Return (x, y) of the center of cell containing provided text 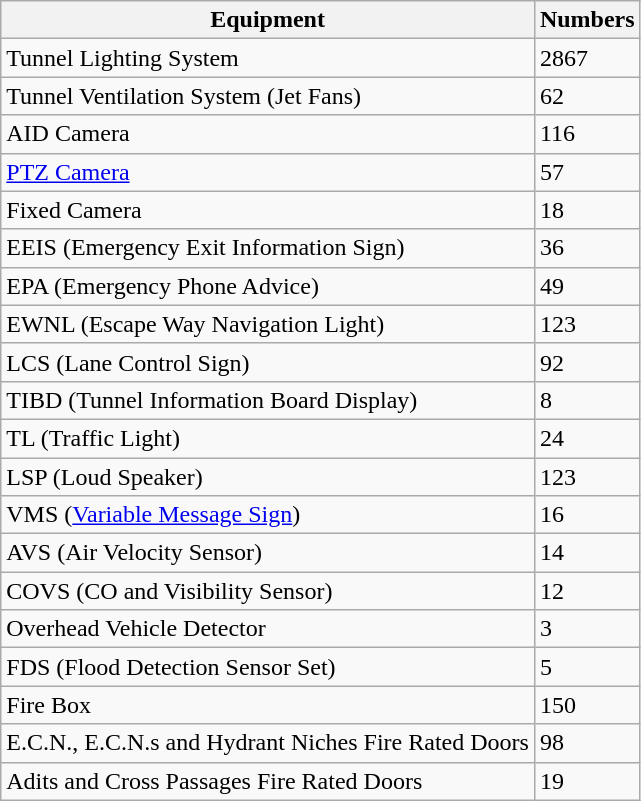
Numbers (587, 20)
EEIS (Emergency Exit Information Sign) (268, 248)
98 (587, 743)
Equipment (268, 20)
EPA (Emergency Phone Advice) (268, 286)
LSP (Loud Speaker) (268, 477)
E.C.N., E.C.N.s and Hydrant Niches Fire Rated Doors (268, 743)
TL (Traffic Light) (268, 438)
3 (587, 629)
COVS (CO and Visibility Sensor) (268, 591)
57 (587, 172)
116 (587, 134)
PTZ Camera (268, 172)
16 (587, 515)
49 (587, 286)
AID Camera (268, 134)
VMS (Variable Message Sign) (268, 515)
Overhead Vehicle Detector (268, 629)
EWNL (Escape Way Navigation Light) (268, 324)
LCS (Lane Control Sign) (268, 362)
36 (587, 248)
24 (587, 438)
Adits and Cross Passages Fire Rated Doors (268, 781)
14 (587, 553)
2867 (587, 58)
Tunnel Ventilation System (Jet Fans) (268, 96)
8 (587, 400)
19 (587, 781)
Tunnel Lighting System (268, 58)
18 (587, 210)
FDS (Flood Detection Sensor Set) (268, 667)
92 (587, 362)
150 (587, 705)
12 (587, 591)
AVS (Air Velocity Sensor) (268, 553)
TIBD (Tunnel Information Board Display) (268, 400)
5 (587, 667)
Fire Box (268, 705)
Fixed Camera (268, 210)
62 (587, 96)
